Pinpoint the cell where the given text exists, returning its (X, Y) midpoint coordinate. 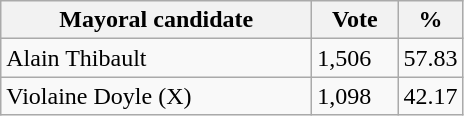
% (430, 20)
42.17 (430, 96)
Alain Thibault (156, 58)
Vote (355, 20)
Mayoral candidate (156, 20)
1,506 (355, 58)
57.83 (430, 58)
Violaine Doyle (X) (156, 96)
1,098 (355, 96)
